Scan for the cell matching the given text and deliver its [x, y] coordinate at center. 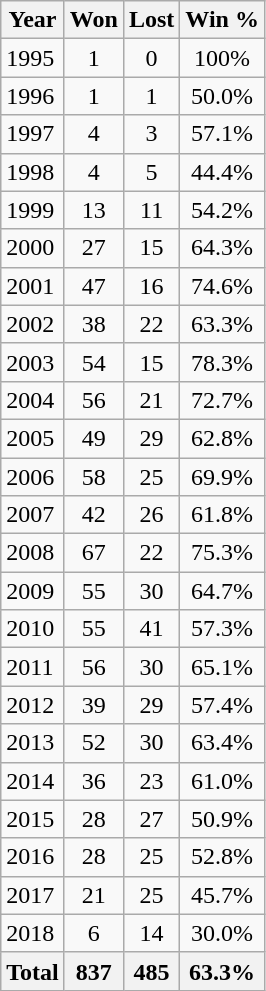
58 [94, 477]
61.0% [222, 781]
69.9% [222, 477]
Win % [222, 20]
57.3% [222, 629]
2000 [33, 248]
41 [151, 629]
2007 [33, 515]
Total [33, 971]
2014 [33, 781]
39 [94, 705]
Lost [151, 20]
65.1% [222, 667]
63.4% [222, 743]
1997 [33, 134]
16 [151, 286]
72.7% [222, 400]
2003 [33, 362]
50.9% [222, 819]
64.7% [222, 591]
100% [222, 58]
36 [94, 781]
2006 [33, 477]
47 [94, 286]
1996 [33, 96]
75.3% [222, 553]
13 [94, 210]
2012 [33, 705]
30.0% [222, 933]
5 [151, 172]
6 [94, 933]
2010 [33, 629]
11 [151, 210]
64.3% [222, 248]
57.1% [222, 134]
26 [151, 515]
2005 [33, 438]
2009 [33, 591]
2018 [33, 933]
2008 [33, 553]
67 [94, 553]
1998 [33, 172]
52.8% [222, 857]
50.0% [222, 96]
62.8% [222, 438]
Won [94, 20]
2017 [33, 895]
2011 [33, 667]
3 [151, 134]
61.8% [222, 515]
0 [151, 58]
52 [94, 743]
54.2% [222, 210]
74.6% [222, 286]
2013 [33, 743]
485 [151, 971]
49 [94, 438]
14 [151, 933]
38 [94, 324]
42 [94, 515]
837 [94, 971]
2016 [33, 857]
2001 [33, 286]
57.4% [222, 705]
Year [33, 20]
2015 [33, 819]
78.3% [222, 362]
1995 [33, 58]
23 [151, 781]
45.7% [222, 895]
1999 [33, 210]
54 [94, 362]
2004 [33, 400]
2002 [33, 324]
44.4% [222, 172]
